Provide the [x, y] coordinate of the cell's center where the given text is located.  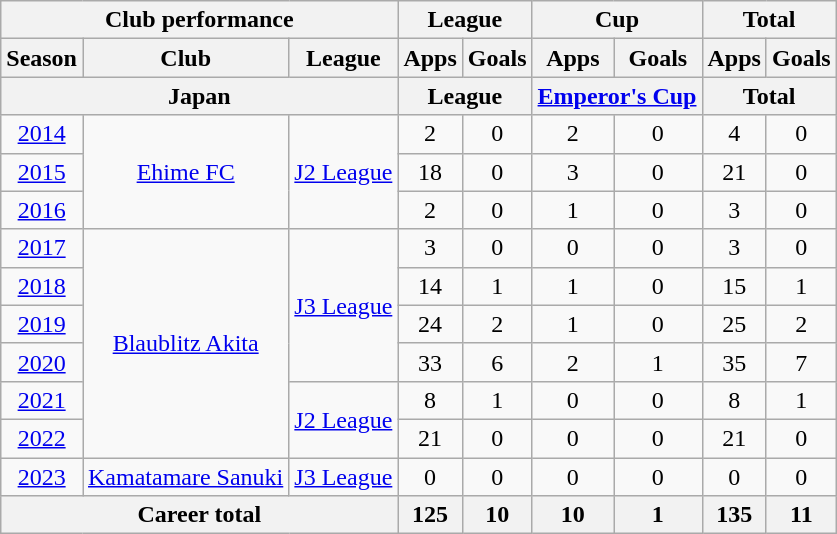
Blaublitz Akita [185, 343]
2019 [42, 324]
2016 [42, 210]
125 [430, 515]
2014 [42, 134]
14 [430, 286]
Career total [200, 515]
2017 [42, 248]
15 [734, 286]
2020 [42, 362]
2021 [42, 400]
Club performance [200, 20]
2018 [42, 286]
Kamatamare Sanuki [185, 477]
2023 [42, 477]
Cup [617, 20]
Club [185, 58]
7 [801, 362]
Ehime FC [185, 172]
6 [497, 362]
Japan [200, 96]
35 [734, 362]
2022 [42, 438]
Emperor's Cup [617, 96]
4 [734, 134]
18 [430, 172]
33 [430, 362]
11 [801, 515]
135 [734, 515]
24 [430, 324]
Season [42, 58]
25 [734, 324]
2015 [42, 172]
